Return [X, Y] of the center of cell containing provided text 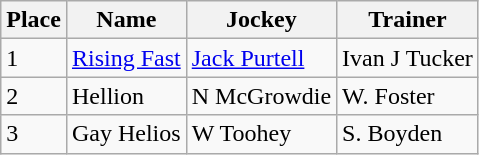
Rising Fast [126, 58]
1 [34, 58]
Name [126, 20]
3 [34, 134]
N McGrowdie [261, 96]
Jack Purtell [261, 58]
W Toohey [261, 134]
Ivan J Tucker [408, 58]
Hellion [126, 96]
Place [34, 20]
Gay Helios [126, 134]
S. Boyden [408, 134]
Trainer [408, 20]
2 [34, 96]
Jockey [261, 20]
W. Foster [408, 96]
